Output the [x, y] coordinate of the center of the cell containing the given text.  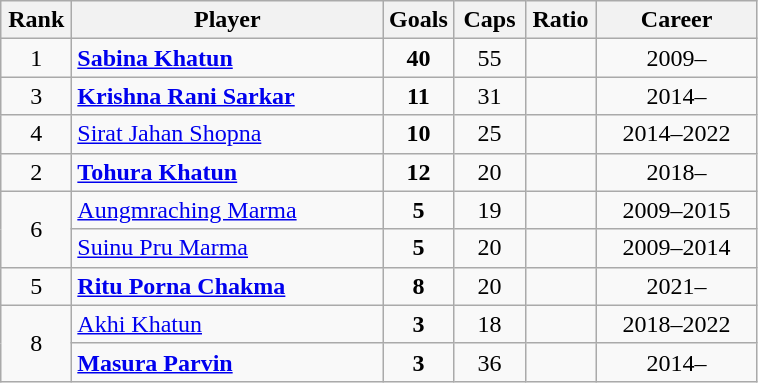
Ratio [560, 20]
36 [490, 362]
2 [36, 172]
Sabina Khatun [228, 58]
2018–2022 [676, 324]
4 [36, 134]
1 [36, 58]
11 [418, 96]
40 [418, 58]
6 [36, 229]
Caps [490, 20]
25 [490, 134]
Masura Parvin [228, 362]
Tohura Khatun [228, 172]
10 [418, 134]
Krishna Rani Sarkar [228, 96]
Ritu Porna Chakma [228, 286]
2014–2022 [676, 134]
Suinu Pru Marma [228, 248]
Rank [36, 20]
19 [490, 210]
Goals [418, 20]
2009–2014 [676, 248]
2021– [676, 286]
55 [490, 58]
12 [418, 172]
Career [676, 20]
31 [490, 96]
Player [228, 20]
18 [490, 324]
Sirat Jahan Shopna [228, 134]
2018– [676, 172]
2009–2015 [676, 210]
2009– [676, 58]
Aungmraching Marma [228, 210]
Akhi Khatun [228, 324]
